Output the (X, Y) coordinate of the center of the cell containing the given text.  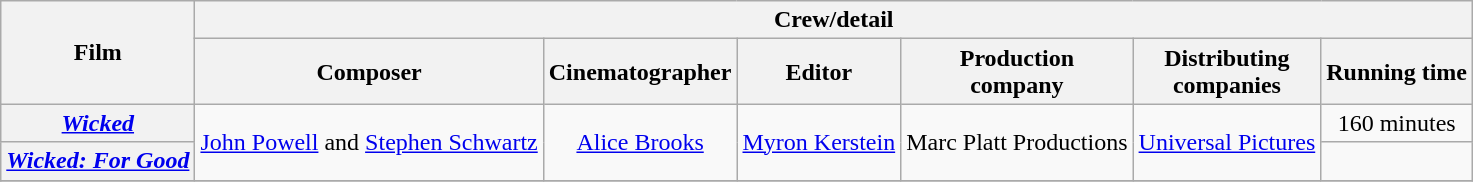
Distributingcompanies (1227, 72)
Wicked: For Good (98, 161)
Wicked (98, 123)
Composer (369, 72)
Running time (1397, 72)
Crew/detail (834, 20)
Myron Kerstein (819, 142)
Cinematographer (640, 72)
Alice Brooks (640, 142)
John Powell and Stephen Schwartz (369, 142)
Productioncompany (1017, 72)
160 minutes (1397, 123)
Editor (819, 72)
Universal Pictures (1227, 142)
Marc Platt Productions (1017, 142)
Film (98, 52)
